From the cell containing the given text, extract its center point as (x, y) coordinate. 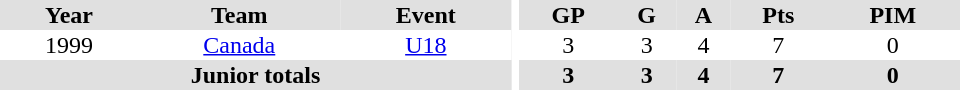
GP (568, 15)
Junior totals (256, 75)
Canada (240, 45)
PIM (893, 15)
Year (69, 15)
Event (426, 15)
A (704, 15)
Team (240, 15)
U18 (426, 45)
1999 (69, 45)
G (646, 15)
Pts (778, 15)
